Output the (x, y) coordinate of the center of the cell containing the given text.  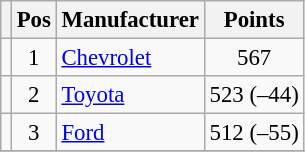
Points (254, 20)
3 (34, 133)
Toyota (130, 95)
Ford (130, 133)
2 (34, 95)
567 (254, 58)
Pos (34, 20)
512 (–55) (254, 133)
Chevrolet (130, 58)
1 (34, 58)
Manufacturer (130, 20)
523 (–44) (254, 95)
